Determine the (x, y) coordinate at the center of the cell enclosing the given text.  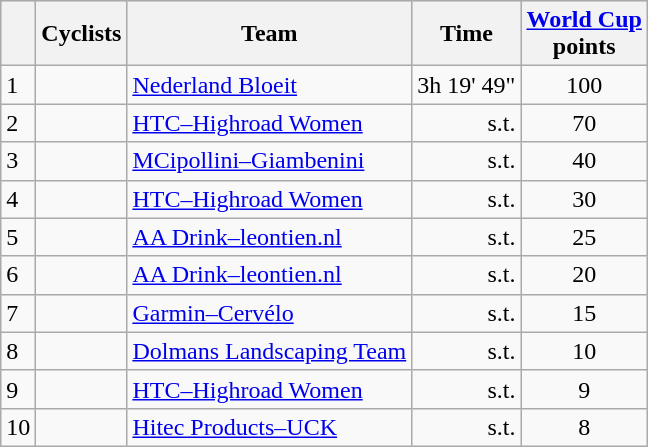
30 (584, 199)
7 (18, 313)
40 (584, 161)
3h 19' 49" (466, 85)
Team (270, 34)
20 (584, 275)
Garmin–Cervélo (270, 313)
3 (18, 161)
1 (18, 85)
Time (466, 34)
Nederland Bloeit (270, 85)
World Cuppoints (584, 34)
25 (584, 237)
2 (18, 123)
70 (584, 123)
Dolmans Landscaping Team (270, 351)
Cyclists (82, 34)
5 (18, 237)
6 (18, 275)
Hitec Products–UCK (270, 427)
4 (18, 199)
15 (584, 313)
MCipollini–Giambenini (270, 161)
100 (584, 85)
